Output the [X, Y] coordinate of the center of the cell containing the given text.  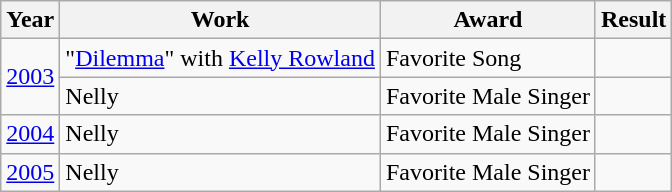
2003 [30, 77]
"Dilemma" with Kelly Rowland [220, 58]
Result [633, 20]
2004 [30, 134]
Favorite Song [488, 58]
Award [488, 20]
Year [30, 20]
2005 [30, 172]
Work [220, 20]
